Find where the given text appears and provide that cell's center as [x, y] coordinate. 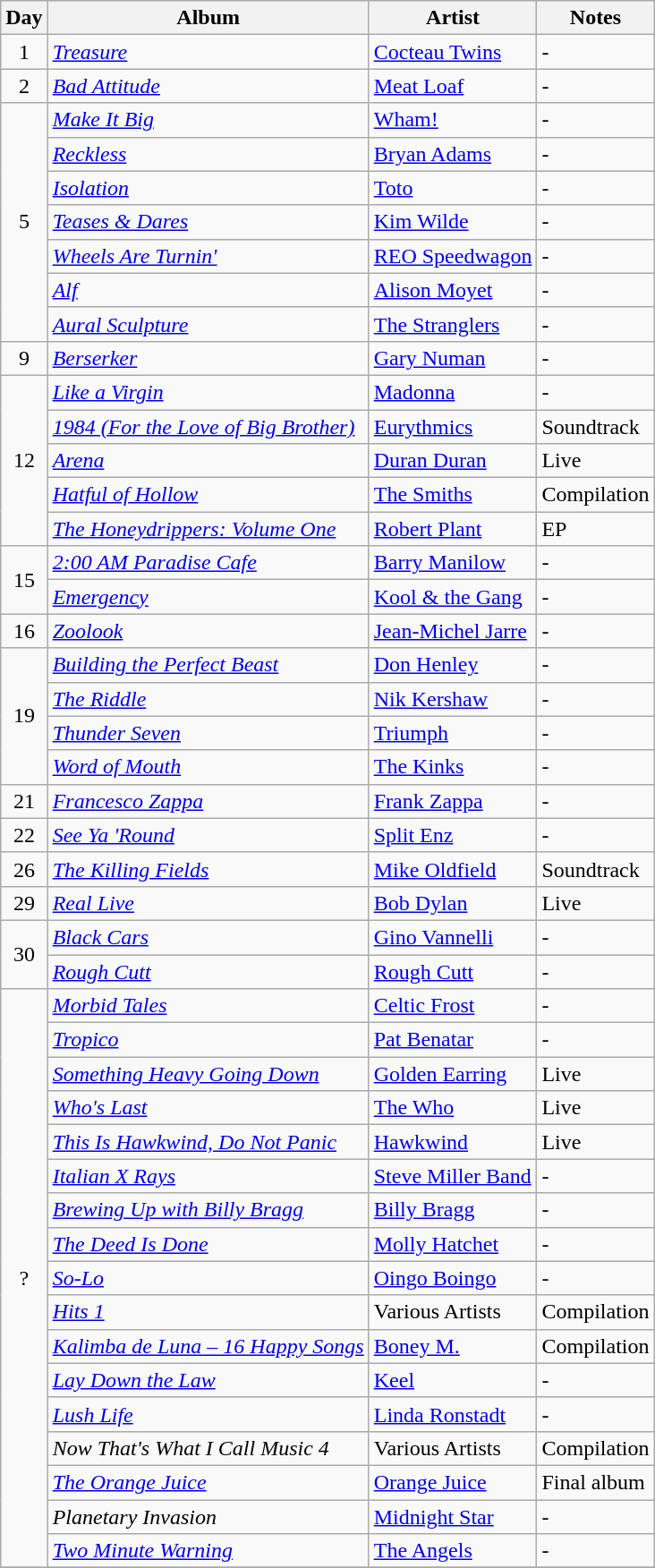
Lush Life [208, 1414]
Building the Perfect Beast [208, 665]
Like a Virgin [208, 392]
The Honeydrippers: Volume One [208, 529]
Mike Oldfield [453, 869]
Midnight Star [453, 1517]
Treasure [208, 52]
Jean-Michel Jarre [453, 631]
16 [24, 631]
Madonna [453, 392]
Wheels Are Turnin' [208, 256]
The Deed Is Done [208, 1244]
See Ya 'Round [208, 835]
The Angels [453, 1551]
Something Heavy Going Down [208, 1074]
Pat Benatar [453, 1040]
Arena [208, 461]
Don Henley [453, 665]
Tropico [208, 1040]
? [24, 1278]
15 [24, 580]
Alf [208, 290]
Toto [453, 188]
Barry Manilow [453, 563]
22 [24, 835]
Planetary Invasion [208, 1517]
Morbid Tales [208, 1006]
The Stranglers [453, 324]
Wham! [453, 120]
Day [24, 18]
2 [24, 86]
Celtic Frost [453, 1006]
Album [208, 18]
Bob Dylan [453, 903]
21 [24, 801]
Thunder Seven [208, 733]
Real Live [208, 903]
Notes [596, 18]
Teases & Dares [208, 222]
The Kinks [453, 767]
Aural Sculpture [208, 324]
Word of Mouth [208, 767]
Isolation [208, 188]
Kalimba de Luna – 16 Happy Songs [208, 1346]
The Smiths [453, 495]
Cocteau Twins [453, 52]
26 [24, 869]
1984 (For the Love of Big Brother) [208, 427]
Meat Loaf [453, 86]
Duran Duran [453, 461]
Linda Ronstadt [453, 1414]
Now That's What I Call Music 4 [208, 1448]
The Riddle [208, 699]
Golden Earring [453, 1074]
Nik Kershaw [453, 699]
29 [24, 903]
Robert Plant [453, 529]
EP [596, 529]
Kim Wilde [453, 222]
Hits 1 [208, 1312]
Triumph [453, 733]
5 [24, 222]
The Who [453, 1108]
Berserker [208, 358]
Black Cars [208, 937]
Two Minute Warning [208, 1551]
Final album [596, 1482]
Frank Zappa [453, 801]
2:00 AM Paradise Cafe [208, 563]
Emergency [208, 597]
Lay Down the Law [208, 1380]
REO Speedwagon [453, 256]
9 [24, 358]
Francesco Zappa [208, 801]
1 [24, 52]
Brewing Up with Billy Bragg [208, 1210]
Reckless [208, 154]
Who's Last [208, 1108]
Steve Miller Band [453, 1176]
Boney M. [453, 1346]
Bryan Adams [453, 154]
Kool & the Gang [453, 597]
Bad Attitude [208, 86]
Gino Vannelli [453, 937]
Alison Moyet [453, 290]
Split Enz [453, 835]
Billy Bragg [453, 1210]
Orange Juice [453, 1482]
Italian X Rays [208, 1176]
30 [24, 954]
This Is Hawkwind, Do Not Panic [208, 1142]
The Orange Juice [208, 1482]
12 [24, 460]
Hawkwind [453, 1142]
Zoolook [208, 631]
Keel [453, 1380]
Hatful of Hollow [208, 495]
Artist [453, 18]
The Killing Fields [208, 869]
So-Lo [208, 1278]
Eurythmics [453, 427]
Molly Hatchet [453, 1244]
Gary Numan [453, 358]
Make It Big [208, 120]
Oingo Boingo [453, 1278]
19 [24, 716]
